Scan for the cell matching the given text and deliver its [x, y] coordinate at center. 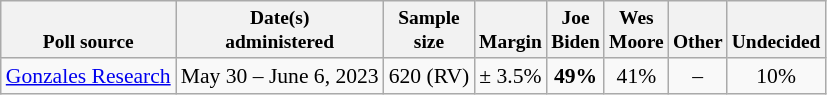
May 30 – June 6, 2023 [280, 76]
Date(s)administered [280, 30]
Poll source [88, 30]
41% [636, 76]
– [698, 76]
Gonzales Research [88, 76]
Other [698, 30]
49% [576, 76]
± 3.5% [510, 76]
Margin [510, 30]
Undecided [776, 30]
10% [776, 76]
620 (RV) [430, 76]
Samplesize [430, 30]
WesMoore [636, 30]
JoeBiden [576, 30]
